Return the [x, y] coordinate for the center point of the cell that contains the specified text.  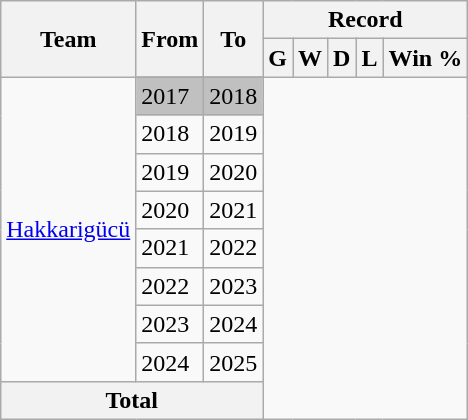
Hakkarigücü [68, 229]
2025 [234, 362]
D [342, 58]
Win % [426, 58]
W [310, 58]
Total [132, 400]
Record [366, 20]
From [170, 39]
G [278, 58]
To [234, 39]
Team [68, 39]
2017 [170, 96]
L [370, 58]
